Detect which cell encompasses the target text, then output its (x, y) center coordinate. 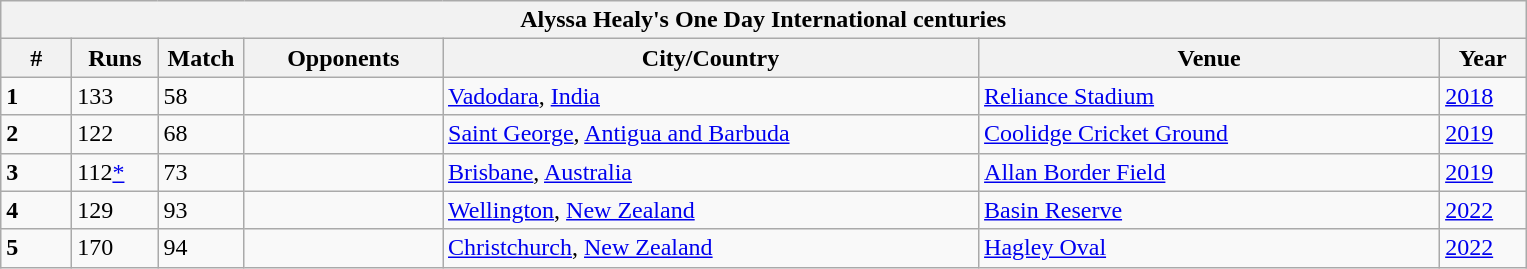
170 (115, 248)
Reliance Stadium (1210, 96)
112* (115, 172)
93 (201, 210)
2 (36, 134)
Year (1483, 58)
58 (201, 96)
Venue (1210, 58)
129 (115, 210)
Christchurch, New Zealand (710, 248)
Allan Border Field (1210, 172)
133 (115, 96)
Brisbane, Australia (710, 172)
Vadodara, India (710, 96)
Hagley Oval (1210, 248)
73 (201, 172)
Basin Reserve (1210, 210)
Runs (115, 58)
Alyssa Healy's One Day International centuries (764, 20)
# (36, 58)
94 (201, 248)
3 (36, 172)
Coolidge Cricket Ground (1210, 134)
City/Country (710, 58)
68 (201, 134)
122 (115, 134)
Saint George, Antigua and Barbuda (710, 134)
1 (36, 96)
2018 (1483, 96)
4 (36, 210)
Wellington, New Zealand (710, 210)
Match (201, 58)
5 (36, 248)
Opponents (344, 58)
